For the text-containing cell, return its midpoint in (X, Y) coordinate format. 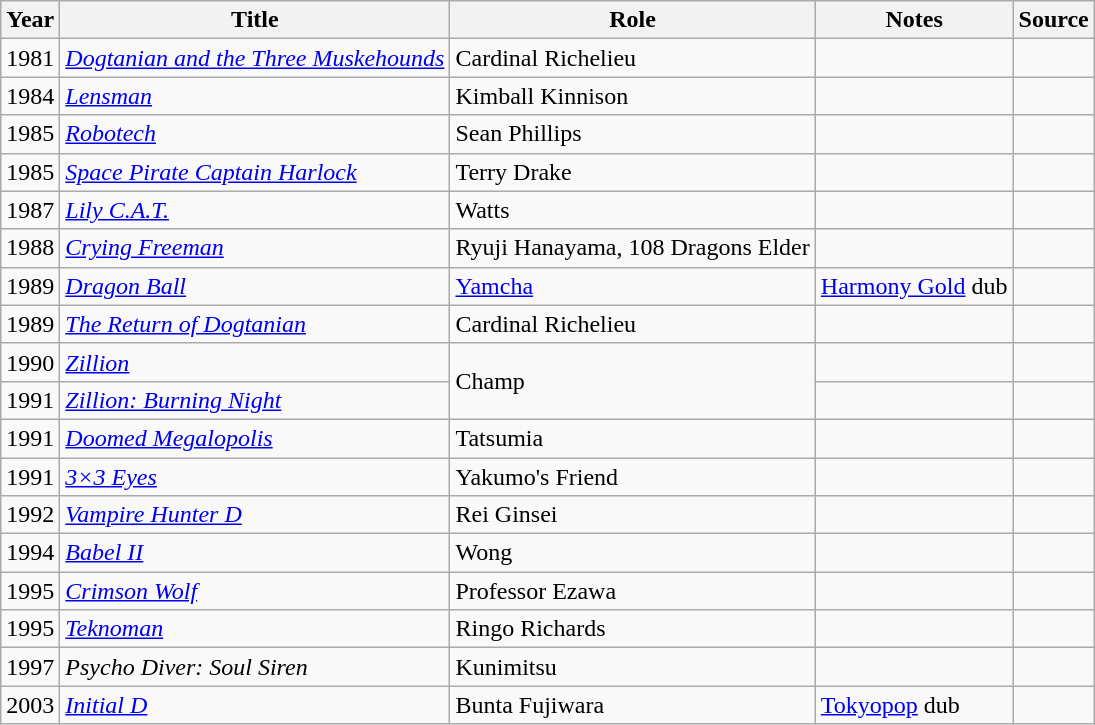
Role (632, 20)
3×3 Eyes (255, 477)
Ryuji Hanayama, 108 Dragons Elder (632, 248)
Dogtanian and the Three Muskehounds (255, 58)
Kunimitsu (632, 667)
Psycho Diver: Soul Siren (255, 667)
Initial D (255, 705)
Lily C.A.T. (255, 210)
Vampire Hunter D (255, 515)
Babel II (255, 553)
2003 (30, 705)
Yamcha (632, 286)
1988 (30, 248)
Tatsumia (632, 438)
Bunta Fujiwara (632, 705)
Title (255, 20)
Ringo Richards (632, 629)
Zillion: Burning Night (255, 400)
Year (30, 20)
Crimson Wolf (255, 591)
1987 (30, 210)
Teknoman (255, 629)
Notes (914, 20)
Champ (632, 381)
1997 (30, 667)
Robotech (255, 134)
Tokyopop dub (914, 705)
Source (1054, 20)
1981 (30, 58)
1992 (30, 515)
Professor Ezawa (632, 591)
Terry Drake (632, 172)
Harmony Gold dub (914, 286)
1994 (30, 553)
Dragon Ball (255, 286)
Lensman (255, 96)
Sean Phillips (632, 134)
The Return of Dogtanian (255, 324)
Crying Freeman (255, 248)
Zillion (255, 362)
Kimball Kinnison (632, 96)
Doomed Megalopolis (255, 438)
Yakumo's Friend (632, 477)
1990 (30, 362)
Rei Ginsei (632, 515)
Watts (632, 210)
1984 (30, 96)
Wong (632, 553)
Space Pirate Captain Harlock (255, 172)
